Identify which cell holds the provided text, then report its [X, Y] central coordinate. 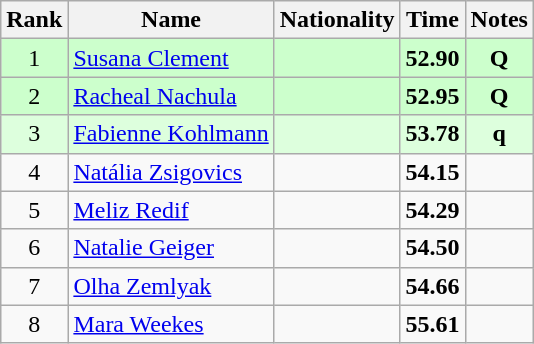
5 [34, 210]
Name [171, 20]
54.29 [432, 210]
Olha Zemlyak [171, 286]
1 [34, 58]
54.66 [432, 286]
54.50 [432, 248]
2 [34, 96]
7 [34, 286]
Natalie Geiger [171, 248]
6 [34, 248]
52.90 [432, 58]
8 [34, 324]
Notes [499, 20]
Mara Weekes [171, 324]
Meliz Redif [171, 210]
4 [34, 172]
Fabienne Kohlmann [171, 134]
3 [34, 134]
53.78 [432, 134]
Natália Zsigovics [171, 172]
Susana Clement [171, 58]
54.15 [432, 172]
Racheal Nachula [171, 96]
Rank [34, 20]
q [499, 134]
55.61 [432, 324]
Nationality [337, 20]
Time [432, 20]
52.95 [432, 96]
